Capture the cell that displays the provided text and extract its (x, y) central coordinate. 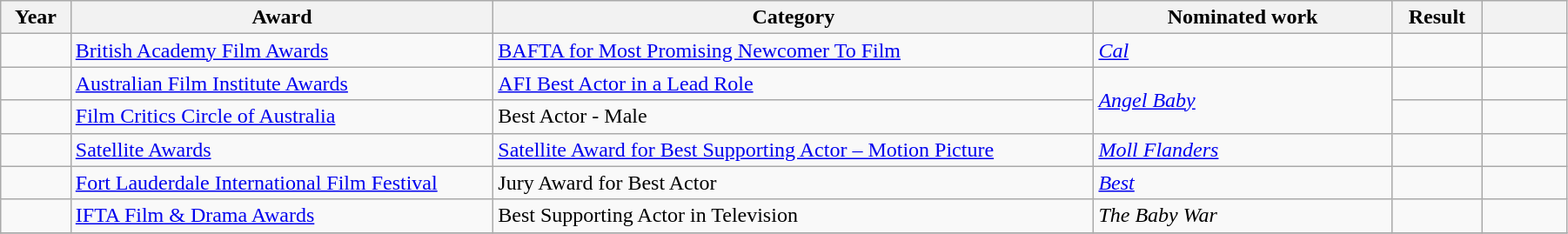
Australian Film Institute Awards (282, 84)
Result (1437, 17)
Angel Baby (1243, 100)
Best (1243, 183)
Category (794, 17)
Satellite Awards (282, 150)
Moll Flanders (1243, 150)
Fort Lauderdale International Film Festival (282, 183)
Cal (1243, 50)
IFTA Film & Drama Awards (282, 216)
Year (37, 17)
Best Supporting Actor in Television (794, 216)
Nominated work (1243, 17)
Satellite Award for Best Supporting Actor – Motion Picture (794, 150)
AFI Best Actor in a Lead Role (794, 84)
Best Actor - Male (794, 117)
The Baby War (1243, 216)
Award (282, 17)
Jury Award for Best Actor (794, 183)
BAFTA for Most Promising Newcomer To Film (794, 50)
Film Critics Circle of Australia (282, 117)
British Academy Film Awards (282, 50)
